From the cell containing the given text, extract its center point as [X, Y] coordinate. 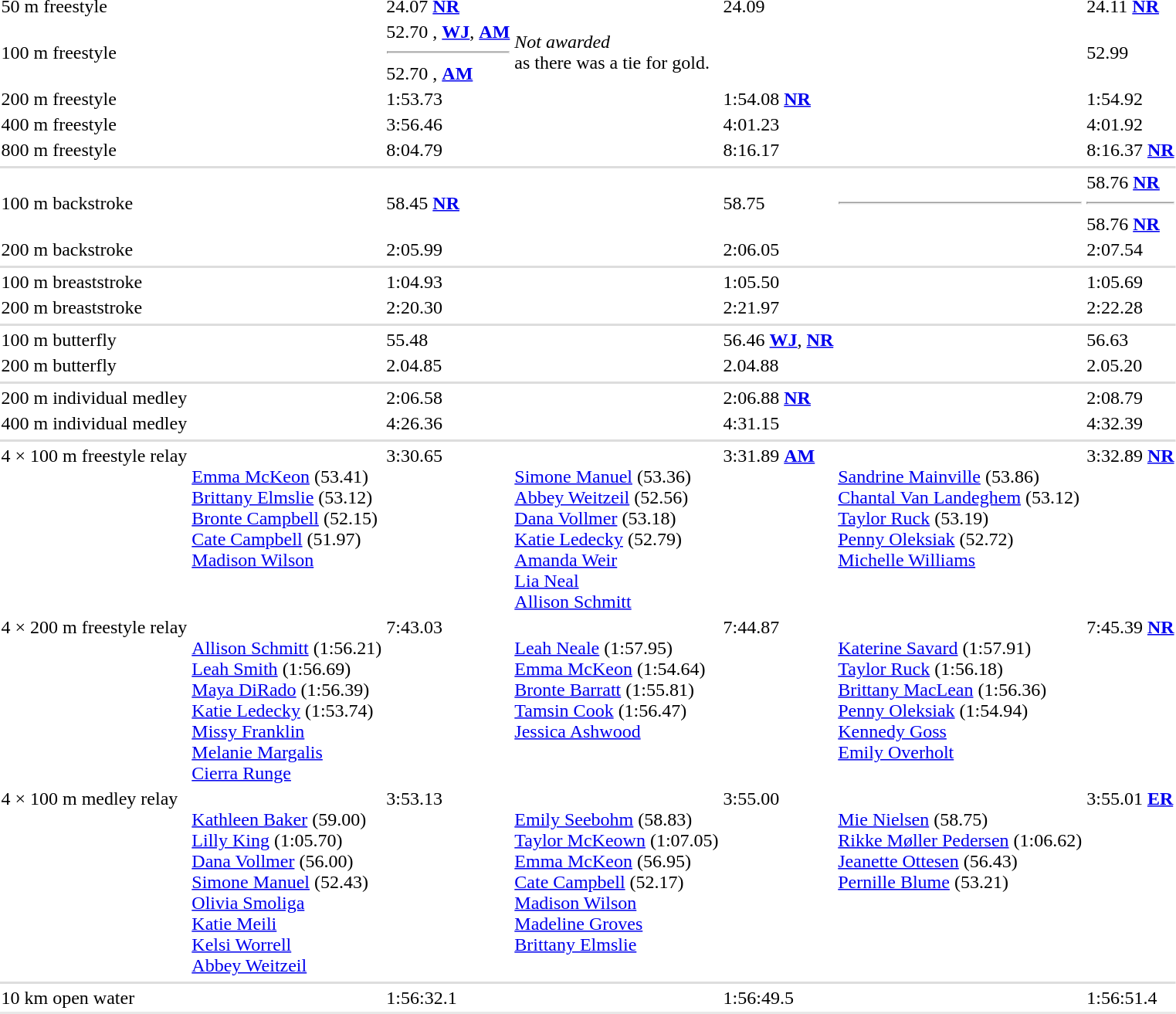
3:32.89 NR [1130, 528]
Katerine Savard (1:57.91)Taylor Ruck (1:56.18)Brittany MacLean (1:56.36)Penny Oleksiak (1:54.94)Kennedy GossEmily Overholt [961, 700]
56.46 WJ, NR [778, 340]
4:26.36 [448, 423]
55.48 [448, 340]
4 × 100 m medley relay [94, 882]
1:56:49.5 [778, 998]
52.70 , WJ, AM52.70 , AM [448, 53]
4:01.92 [1130, 124]
2:07.54 [1130, 249]
8:16.37 NR [1130, 150]
1:05.50 [778, 282]
400 m freestyle [94, 124]
58.76 NR58.76 NR [1130, 203]
7:44.87 [778, 700]
Allison Schmitt (1:56.21)Leah Smith (1:56.69)Maya DiRado (1:56.39)Katie Ledecky (1:53.74)Missy FranklinMelanie MargalisCierra Runge [287, 700]
7:45.39 NR [1130, 700]
52.99 [1130, 53]
100 m breaststroke [94, 282]
1:05.69 [1130, 282]
Mie Nielsen (58.75)Rikke Møller Pedersen (1:06.62)Jeanette Ottesen (56.43)Pernille Blume (53.21) [961, 882]
10 km open water [94, 998]
2:06.05 [778, 249]
Simone Manuel (53.36)Abbey Weitzeil (52.56)Dana Vollmer (53.18)Katie Ledecky (52.79)Amanda WeirLia NealAllison Schmitt [616, 528]
200 m butterfly [94, 365]
2:22.28 [1130, 307]
200 m individual medley [94, 398]
Leah Neale (1:57.95)Emma McKeon (1:54.64)Bronte Barratt (1:55.81)Tamsin Cook (1:56.47)Jessica Ashwood [616, 700]
100 m freestyle [94, 53]
2:06.88 NR [778, 398]
8:04.79 [448, 150]
3:56.46 [448, 124]
100 m backstroke [94, 203]
Emma McKeon (53.41)Brittany Elmslie (53.12)Bronte Campbell (52.15)Cate Campbell (51.97)Madison Wilson [287, 528]
100 m butterfly [94, 340]
2.05.20 [1130, 365]
Kathleen Baker (59.00)Lilly King (1:05.70)Dana Vollmer (56.00)Simone Manuel (52.43)Olivia SmoligaKatie MeiliKelsi WorrellAbbey Weitzeil [287, 882]
2.04.85 [448, 365]
1:56:32.1 [448, 998]
4 × 200 m freestyle relay [94, 700]
4:32.39 [1130, 423]
200 m freestyle [94, 99]
2:21.97 [778, 307]
400 m individual medley [94, 423]
1:04.93 [448, 282]
2:08.79 [1130, 398]
2.04.88 [778, 365]
200 m breaststroke [94, 307]
7:43.03 [448, 700]
Sandrine Mainville (53.86)Chantal Van Landeghem (53.12)Taylor Ruck (53.19)Penny Oleksiak (52.72)Michelle Williams [961, 528]
3:55.00 [778, 882]
3:55.01 ER [1130, 882]
4:31.15 [778, 423]
1:54.08 NR [778, 99]
3:53.13 [448, 882]
800 m freestyle [94, 150]
1:54.92 [1130, 99]
200 m backstroke [94, 249]
3:30.65 [448, 528]
1:56:51.4 [1130, 998]
Not awardedas there was a tie for gold. [674, 53]
4:01.23 [778, 124]
3:31.89 AM [778, 528]
8:16.17 [778, 150]
56.63 [1130, 340]
58.75 [778, 203]
2:05.99 [448, 249]
4 × 100 m freestyle relay [94, 528]
1:53.73 [448, 99]
2:06.58 [448, 398]
2:20.30 [448, 307]
58.45 NR [448, 203]
Emily Seebohm (58.83)Taylor McKeown (1:07.05)Emma McKeon (56.95)Cate Campbell (52.17)Madison WilsonMadeline GrovesBrittany Elmslie [616, 882]
